Return the (x, y) coordinate for the center point of the cell that contains the specified text.  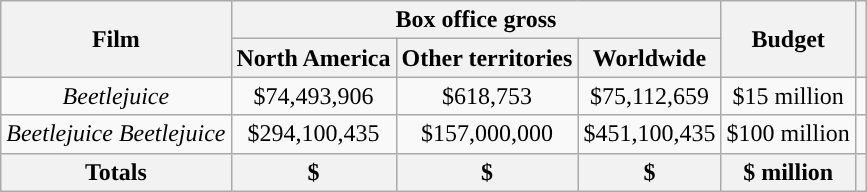
$157,000,000 (487, 134)
Box office gross (476, 20)
$618,753 (487, 96)
$451,100,435 (650, 134)
Worldwide (650, 58)
Beetlejuice (116, 96)
Film (116, 39)
$294,100,435 (314, 134)
$15 million (788, 96)
$74,493,906 (314, 96)
North America (314, 58)
Totals (116, 172)
Beetlejuice Beetlejuice (116, 134)
Budget (788, 39)
$100 million (788, 134)
$75,112,659 (650, 96)
$ million (788, 172)
Other territories (487, 58)
